Scan for the cell matching the given text and deliver its (X, Y) coordinate at center. 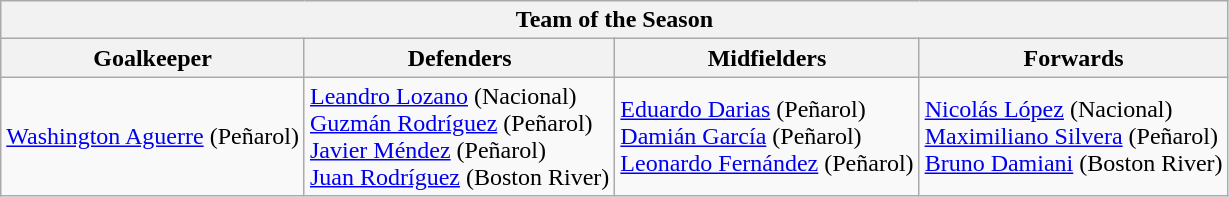
Nicolás López (Nacional) Maximiliano Silvera (Peñarol) Bruno Damiani (Boston River) (1074, 136)
Goalkeeper (153, 58)
Defenders (459, 58)
Midfielders (767, 58)
Eduardo Darias (Peñarol) Damián García (Peñarol) Leonardo Fernández (Peñarol) (767, 136)
Leandro Lozano (Nacional) Guzmán Rodríguez (Peñarol) Javier Méndez (Peñarol) Juan Rodríguez (Boston River) (459, 136)
Washington Aguerre (Peñarol) (153, 136)
Forwards (1074, 58)
Team of the Season (614, 20)
